Return the (x, y) coordinate for the center point of the cell that contains the specified text.  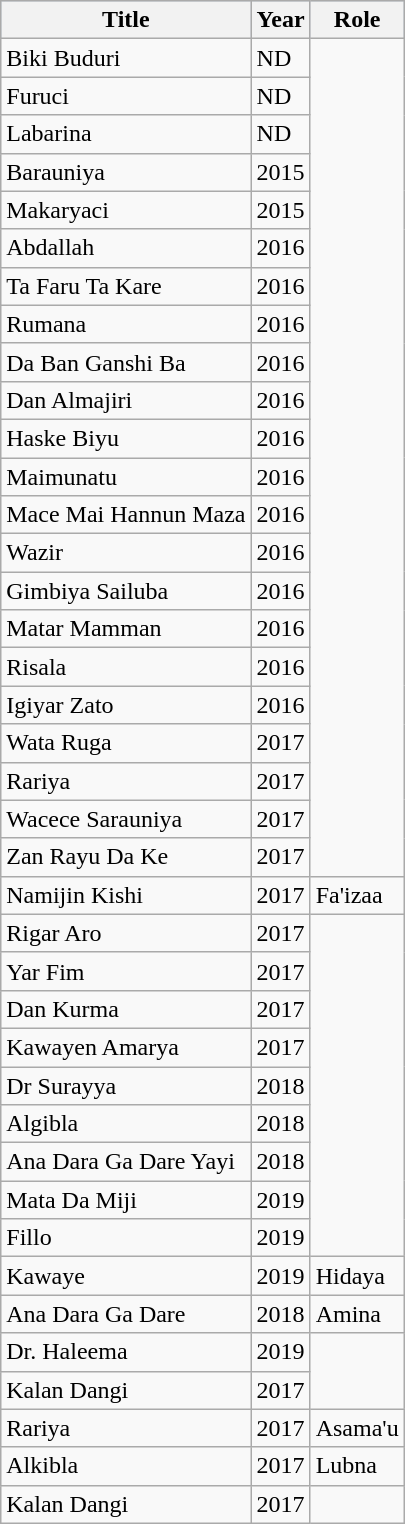
Matar Mamman (126, 629)
Ta Faru Ta Kare (126, 286)
Furuci (126, 96)
Igiyar Zato (126, 705)
Risala (126, 667)
Namijin Kishi (126, 895)
Kawaye (126, 1276)
Alkibla (126, 1466)
Dan Almajiri (126, 400)
Amina (357, 1314)
Da Ban Ganshi Ba (126, 362)
Algibla (126, 1124)
Title (126, 20)
Biki Buduri (126, 58)
Wazir (126, 553)
Labarina (126, 134)
Haske Biyu (126, 438)
Zan Rayu Da Ke (126, 857)
Asama'u (357, 1428)
Lubna (357, 1466)
Wata Ruga (126, 743)
Fillo (126, 1238)
Role (357, 20)
Rumana (126, 324)
Ana Dara Ga Dare Yayi (126, 1162)
Year (280, 20)
Hidaya (357, 1276)
Gimbiya Sailuba (126, 591)
Maimunatu (126, 477)
Mace Mai Hannun Maza (126, 515)
Wacece Sarauniya (126, 819)
Dr Surayya (126, 1085)
Yar Fim (126, 971)
Fa'izaa (357, 895)
Barauniya (126, 172)
Makaryaci (126, 210)
Mata Da Miji (126, 1200)
Abdallah (126, 248)
Dan Kurma (126, 1009)
Dr. Haleema (126, 1352)
Ana Dara Ga Dare (126, 1314)
Rigar Aro (126, 933)
Kawayen Amarya (126, 1047)
